Provide the (x, y) coordinate of the cell's center where the given text is located.  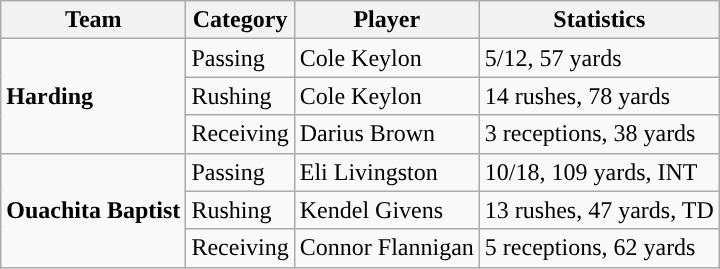
13 rushes, 47 yards, TD (599, 210)
Darius Brown (386, 134)
Statistics (599, 20)
Harding (94, 96)
Category (240, 20)
Ouachita Baptist (94, 210)
14 rushes, 78 yards (599, 96)
Connor Flannigan (386, 248)
3 receptions, 38 yards (599, 134)
5/12, 57 yards (599, 58)
10/18, 109 yards, INT (599, 172)
5 receptions, 62 yards (599, 248)
Kendel Givens (386, 210)
Eli Livingston (386, 172)
Team (94, 20)
Player (386, 20)
